Return (X, Y) of the center of cell containing provided text 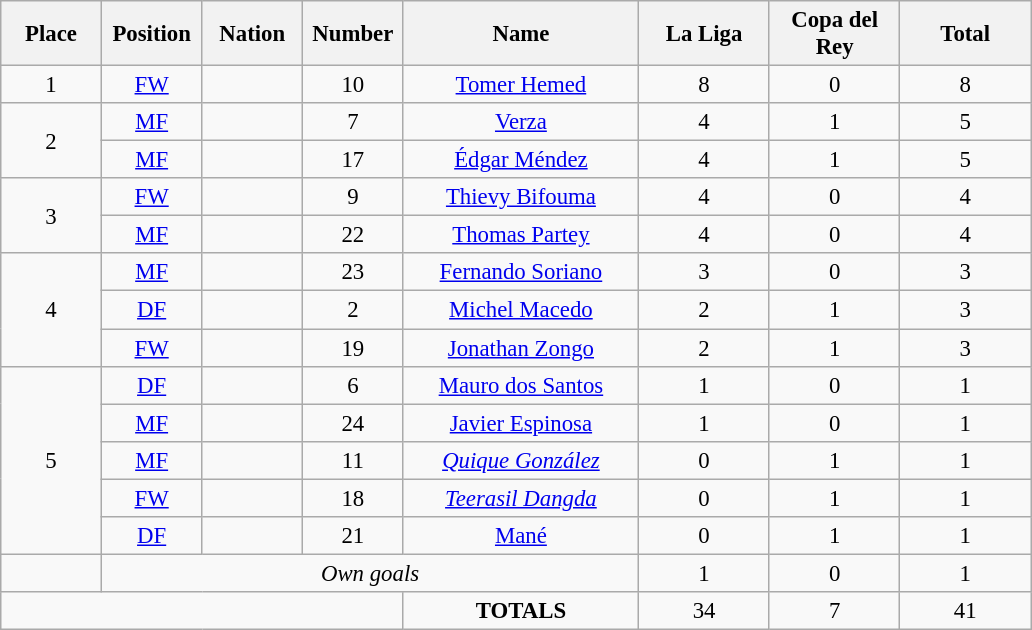
19 (354, 348)
Fernando Soriano (521, 273)
17 (354, 160)
21 (354, 536)
Number (354, 34)
11 (354, 460)
34 (704, 611)
Michel Macedo (521, 310)
La Liga (704, 34)
Tomer Hemed (521, 85)
Position (152, 34)
23 (354, 273)
TOTALS (521, 611)
Quique González (521, 460)
Copa del Rey (834, 34)
Name (521, 34)
Thomas Partey (521, 235)
Own goals (370, 573)
24 (354, 423)
Thievy Bifouma (521, 197)
41 (966, 611)
Total (966, 34)
Javier Espinosa (521, 423)
9 (354, 197)
6 (354, 385)
Place (52, 34)
Mané (521, 536)
10 (354, 85)
Teerasil Dangda (521, 498)
Édgar Méndez (521, 160)
18 (354, 498)
22 (354, 235)
Verza (521, 122)
Mauro dos Santos (521, 385)
Jonathan Zongo (521, 348)
Nation (252, 34)
